Scan for the cell matching the given text and deliver its (x, y) coordinate at center. 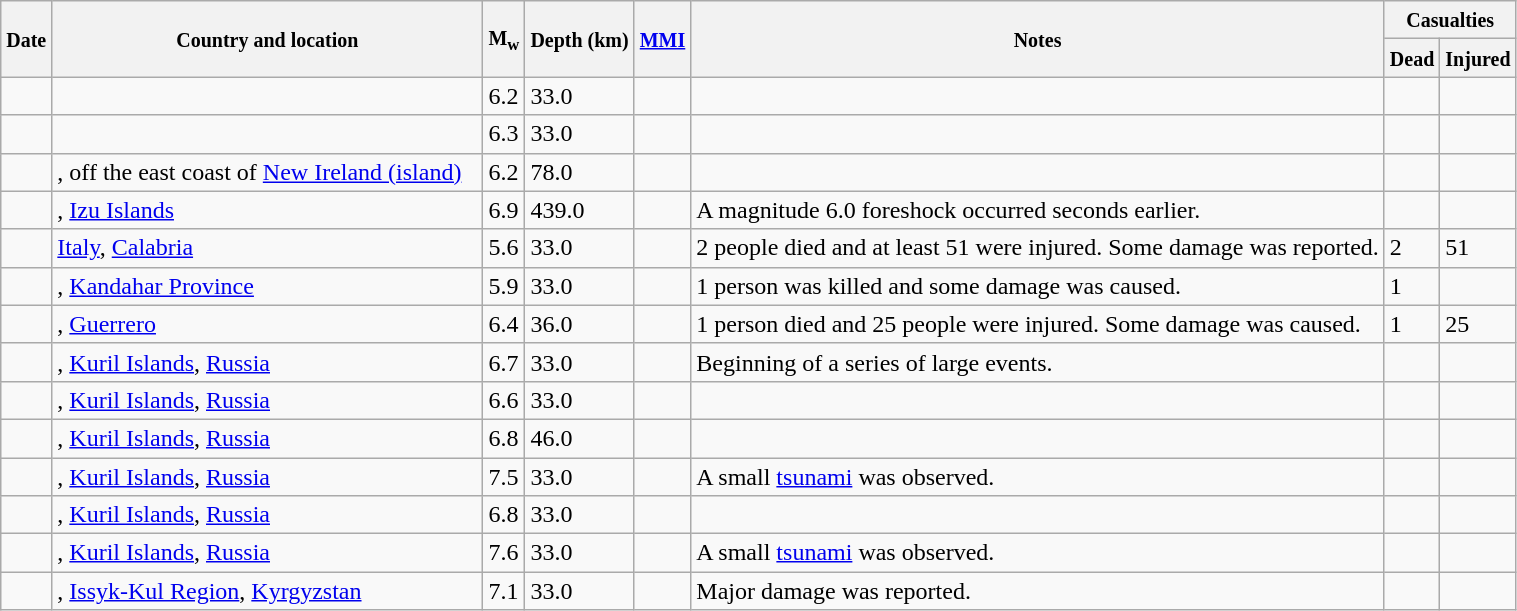
Country and location (268, 39)
2 people died and at least 51 were injured. Some damage was reported. (1038, 248)
Injured (1478, 58)
7.1 (504, 591)
6.9 (504, 210)
Dead (1412, 58)
, off the east coast of New Ireland (island) (268, 172)
2 (1412, 248)
Depth (km) (580, 39)
51 (1478, 248)
Notes (1038, 39)
Major damage was reported. (1038, 591)
Date (26, 39)
6.3 (504, 134)
, Kandahar Province (268, 286)
6.7 (504, 362)
7.5 (504, 477)
MMI (662, 39)
6.6 (504, 400)
25 (1478, 324)
Casualties (1450, 20)
Mw (504, 39)
6.4 (504, 324)
1 person was killed and some damage was caused. (1038, 286)
A magnitude 6.0 foreshock occurred seconds earlier. (1038, 210)
, Issyk-Kul Region, Kyrgyzstan (268, 591)
5.6 (504, 248)
5.9 (504, 286)
78.0 (580, 172)
, Guerrero (268, 324)
, Izu Islands (268, 210)
Italy, Calabria (268, 248)
Beginning of a series of large events. (1038, 362)
36.0 (580, 324)
7.6 (504, 553)
439.0 (580, 210)
1 person died and 25 people were injured. Some damage was caused. (1038, 324)
46.0 (580, 438)
